Locate the cell with the specified text and output its [X, Y] center coordinate. 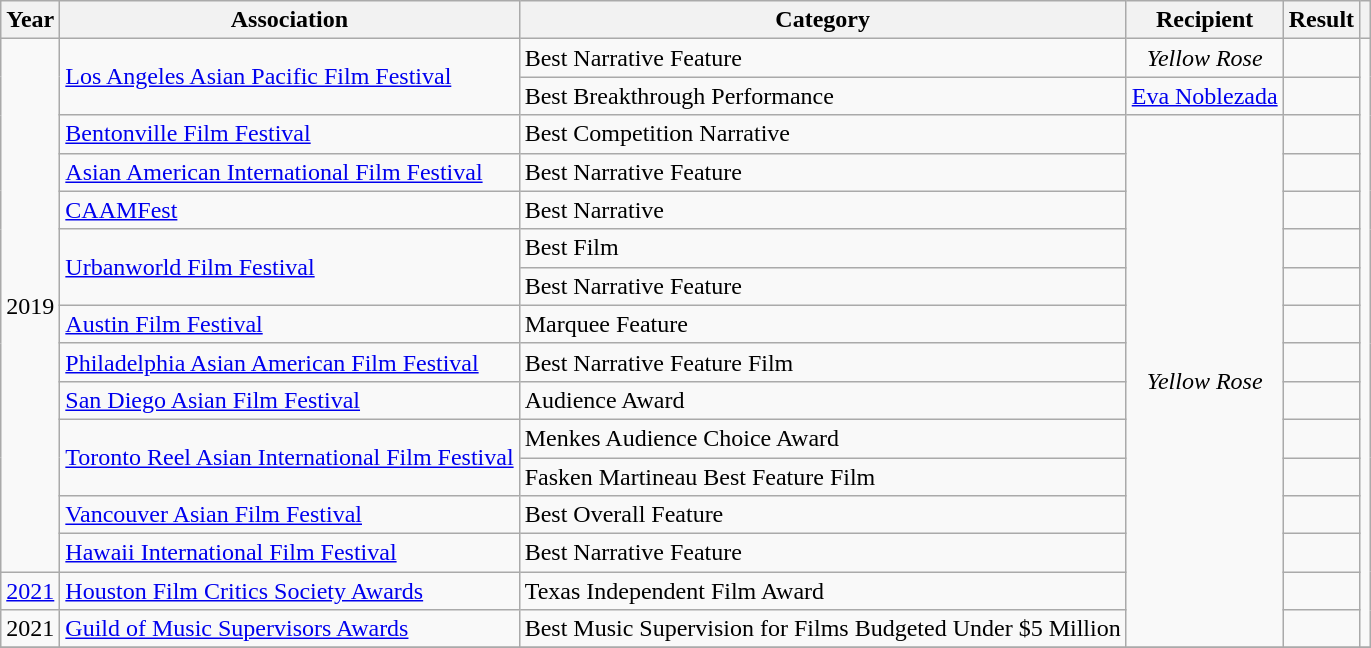
Asian American International Film Festival [290, 172]
Result [1321, 20]
Best Competition Narrative [822, 134]
CAAMFest [290, 210]
Guild of Music Supervisors Awards [290, 629]
Association [290, 20]
Audience Award [822, 400]
Toronto Reel Asian International Film Festival [290, 457]
Austin Film Festival [290, 324]
2019 [30, 306]
Texas Independent Film Award [822, 591]
Fasken Martineau Best Feature Film [822, 477]
Recipient [1204, 20]
San Diego Asian Film Festival [290, 400]
Menkes Audience Choice Award [822, 438]
Hawaii International Film Festival [290, 553]
Best Overall Feature [822, 515]
Category [822, 20]
Houston Film Critics Society Awards [290, 591]
Urbanworld Film Festival [290, 267]
Bentonville Film Festival [290, 134]
Best Music Supervision for Films Budgeted Under $5 Million [822, 629]
Marquee Feature [822, 324]
Vancouver Asian Film Festival [290, 515]
Eva Noblezada [1204, 96]
Best Film [822, 248]
Los Angeles Asian Pacific Film Festival [290, 77]
Best Breakthrough Performance [822, 96]
Philadelphia Asian American Film Festival [290, 362]
Year [30, 20]
Best Narrative Feature Film [822, 362]
Best Narrative [822, 210]
